Locate the cell with the specified text and output its (X, Y) center coordinate. 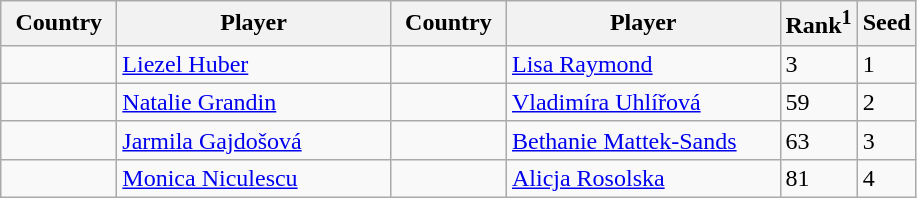
Alicja Rosolska (643, 178)
Jarmila Gajdošová (254, 140)
Lisa Raymond (643, 64)
Vladimíra Uhlířová (643, 102)
4 (886, 178)
63 (818, 140)
Rank1 (818, 24)
Liezel Huber (254, 64)
Monica Niculescu (254, 178)
Seed (886, 24)
59 (818, 102)
Natalie Grandin (254, 102)
2 (886, 102)
Bethanie Mattek-Sands (643, 140)
1 (886, 64)
81 (818, 178)
